Detect which cell encompasses the target text, then output its (X, Y) center coordinate. 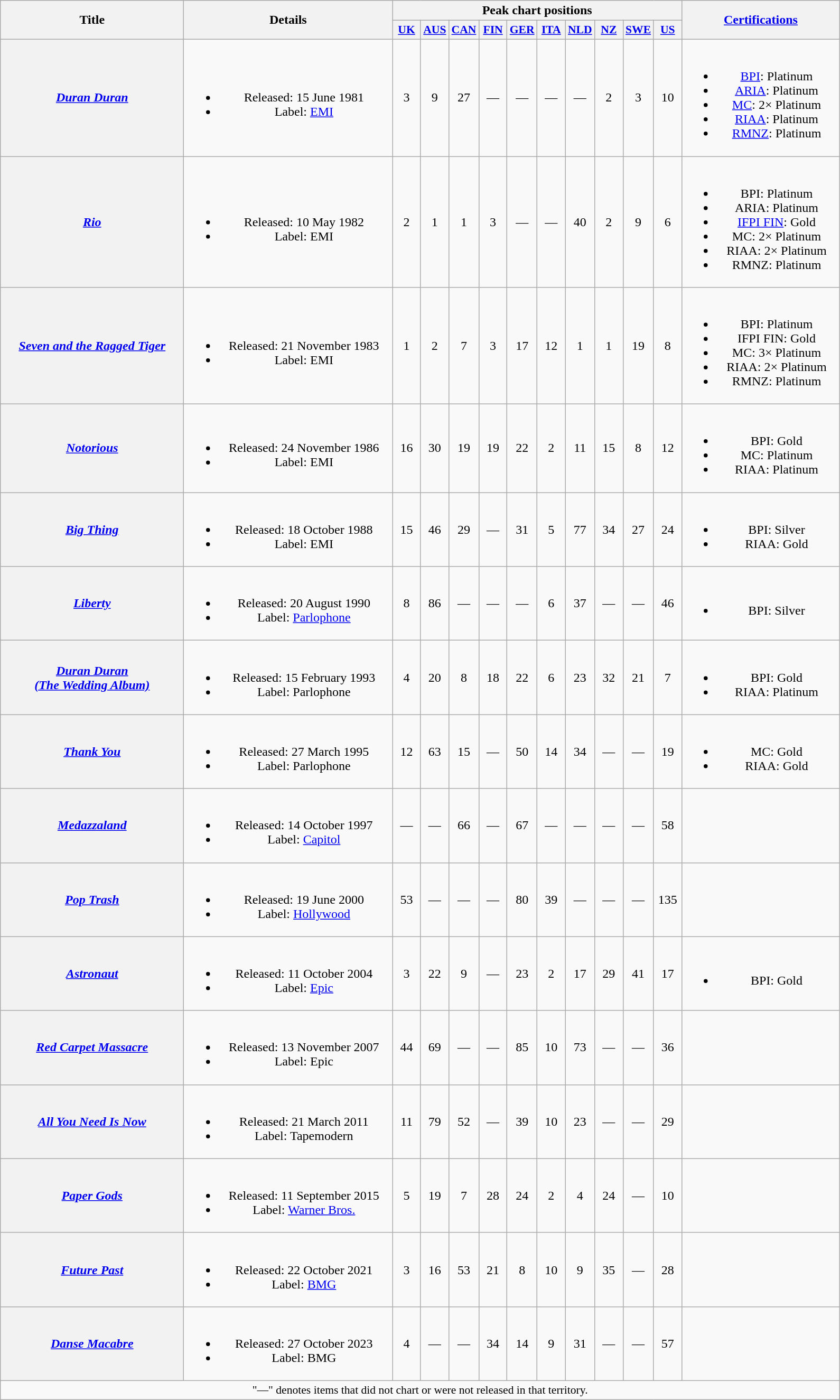
AUS (434, 30)
80 (522, 900)
Danse Macabre (92, 1343)
NLD (580, 30)
Released: 13 November 2007Label: Epic (288, 1047)
GER (522, 30)
Medazzaland (92, 826)
BPI: PlatinumIFPI FIN: GoldMC: 3× PlatinumRIAA: 2× PlatinumRMNZ: Platinum (761, 346)
Released: 15 June 1981Label: EMI (288, 97)
44 (407, 1047)
67 (522, 826)
41 (638, 973)
Liberty (92, 604)
18 (492, 678)
Title (92, 20)
Thank You (92, 752)
UK (407, 30)
50 (522, 752)
Pop Trash (92, 900)
Released: 21 March 2011Label: Tapemodern (288, 1121)
66 (464, 826)
Notorious (92, 448)
135 (668, 900)
Future Past (92, 1269)
20 (434, 678)
73 (580, 1047)
57 (668, 1343)
Paper Gods (92, 1195)
Details (288, 20)
NZ (609, 30)
BPI: SilverRIAA: Gold (761, 530)
Released: 20 August 1990Label: Parlophone (288, 604)
63 (434, 752)
85 (522, 1047)
MC: GoldRIAA: Gold (761, 752)
36 (668, 1047)
SWE (638, 30)
BPI: GoldRIAA: Platinum (761, 678)
Released: 11 October 2004Label: Epic (288, 973)
ITA (552, 30)
BPI: Silver (761, 604)
Released: 27 October 2023Label: BMG (288, 1343)
Astronaut (92, 973)
79 (434, 1121)
69 (434, 1047)
Released: 10 May 1982Label: EMI (288, 222)
58 (668, 826)
Peak chart positions (537, 11)
37 (580, 604)
Certifications (761, 20)
US (668, 30)
Released: 22 October 2021Label: BMG (288, 1269)
Duran Duran(The Wedding Album) (92, 678)
35 (609, 1269)
Released: 24 November 1986Label: EMI (288, 448)
Released: 19 June 2000Label: Hollywood (288, 900)
BPI: GoldMC: PlatinumRIAA: Platinum (761, 448)
Released: 18 October 1988Label: EMI (288, 530)
Duran Duran (92, 97)
Big Thing (92, 530)
86 (434, 604)
Released: 11 September 2015Label: Warner Bros. (288, 1195)
BPI: PlatinumARIA: PlatinumMC: 2× PlatinumRIAA: PlatinumRMNZ: Platinum (761, 97)
CAN (464, 30)
52 (464, 1121)
All You Need Is Now (92, 1121)
"—" denotes items that did not chart or were not released in that territory. (421, 1390)
77 (580, 530)
BPI: Gold (761, 973)
Released: 27 March 1995Label: Parlophone (288, 752)
Red Carpet Massacre (92, 1047)
32 (609, 678)
Released: 15 February 1993Label: Parlophone (288, 678)
30 (434, 448)
BPI: PlatinumARIA: PlatinumIFPI FIN: GoldMC: 2× PlatinumRIAA: 2× PlatinumRMNZ: Platinum (761, 222)
FIN (492, 30)
Rio (92, 222)
40 (580, 222)
Released: 14 October 1997Label: Capitol (288, 826)
Seven and the Ragged Tiger (92, 346)
Released: 21 November 1983Label: EMI (288, 346)
